Find where the given text appears and provide that cell's center as (X, Y) coordinate. 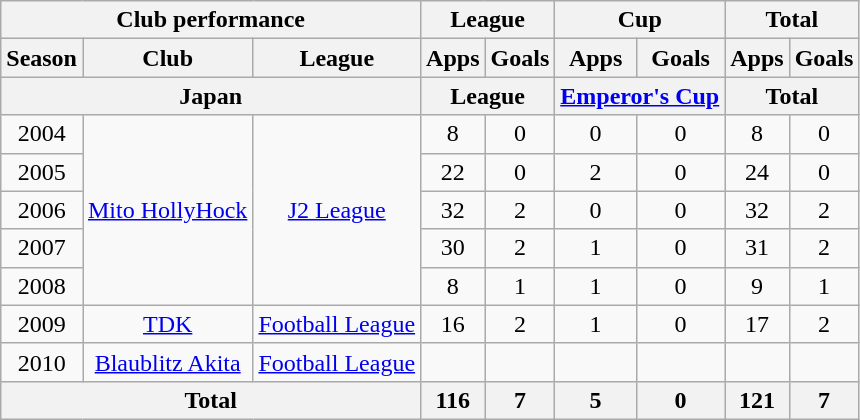
16 (453, 324)
Emperor's Cup (640, 96)
2006 (42, 210)
Japan (211, 96)
22 (453, 172)
24 (757, 172)
TDK (167, 324)
2007 (42, 248)
Club (167, 58)
17 (757, 324)
Season (42, 58)
31 (757, 248)
2004 (42, 134)
Mito HollyHock (167, 210)
2005 (42, 172)
Blaublitz Akita (167, 362)
121 (757, 400)
116 (453, 400)
Club performance (211, 20)
30 (453, 248)
J2 League (337, 210)
9 (757, 286)
2008 (42, 286)
5 (596, 400)
Cup (640, 20)
2009 (42, 324)
2010 (42, 362)
